Return the (x, y) coordinate for the center point of the cell that contains the specified text.  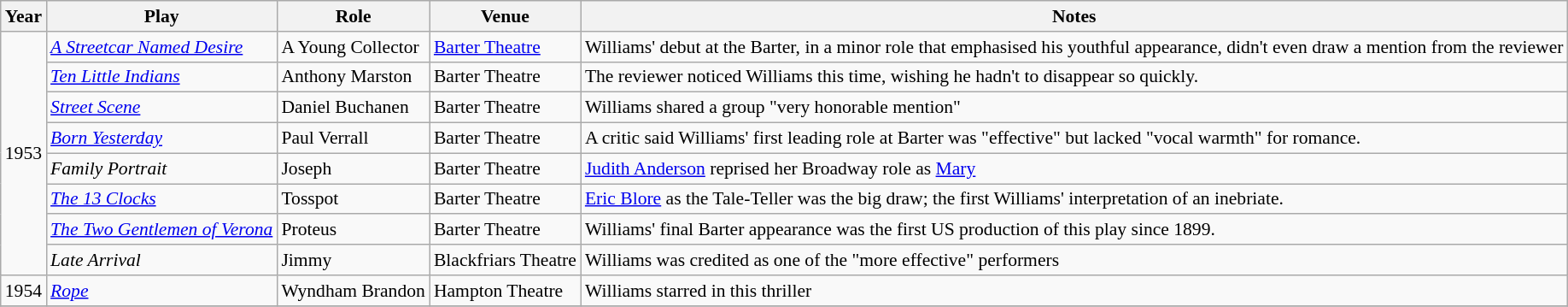
Street Scene (161, 108)
Williams was credited as one of the "more effective" performers (1074, 260)
Williams starred in this thriller (1074, 291)
1953 (24, 154)
A critic said Williams' first leading role at Barter was "effective" but lacked "vocal warmth" for romance. (1074, 139)
Notes (1074, 16)
A Streetcar Named Desire (161, 47)
Joseph (353, 168)
The Two Gentlemen of Verona (161, 230)
Williams shared a group "very honorable mention" (1074, 108)
Venue (506, 16)
Judith Anderson reprised her Broadway role as Mary (1074, 168)
Family Portrait (161, 168)
Anthony Marston (353, 77)
Ten Little Indians (161, 77)
Play (161, 16)
The 13 Clocks (161, 199)
Proteus (353, 230)
Williams' final Barter appearance was the first US production of this play since 1899. (1074, 230)
Paul Verrall (353, 139)
The reviewer noticed Williams this time, wishing he hadn't to disappear so quickly. (1074, 77)
Wyndham Brandon (353, 291)
Born Yesterday (161, 139)
Eric Blore as the Tale-Teller was the big draw; the first Williams' interpretation of an inebriate. (1074, 199)
Late Arrival (161, 260)
Daniel Buchanen (353, 108)
Tosspot (353, 199)
Hampton Theatre (506, 291)
Jimmy (353, 260)
1954 (24, 291)
Rope (161, 291)
Role (353, 16)
Year (24, 16)
Williams' debut at the Barter, in a minor role that emphasised his youthful appearance, didn't even draw a mention from the reviewer (1074, 47)
A Young Collector (353, 47)
Blackfriars Theatre (506, 260)
